Pinpoint the cell where the given text exists, returning its (X, Y) midpoint coordinate. 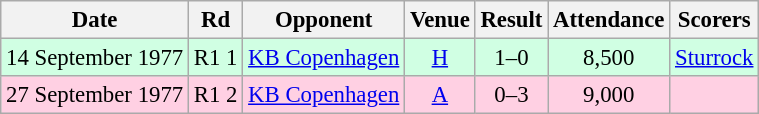
9,000 (609, 95)
A (440, 95)
Attendance (609, 20)
Rd (216, 20)
Sturrock (714, 58)
1–0 (512, 58)
Date (95, 20)
H (440, 58)
27 September 1977 (95, 95)
8,500 (609, 58)
0–3 (512, 95)
Scorers (714, 20)
Result (512, 20)
Opponent (324, 20)
14 September 1977 (95, 58)
R1 1 (216, 58)
R1 2 (216, 95)
Venue (440, 20)
